Output the [X, Y] coordinate of the center of the cell containing the given text.  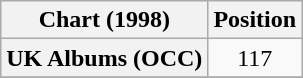
Position [255, 20]
Chart (1998) [104, 20]
117 [255, 58]
UK Albums (OCC) [104, 58]
